Extract the (X, Y) coordinate from the center of the cell holding the provided text.  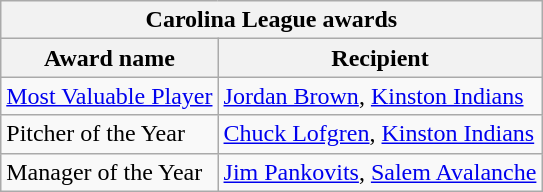
Jim Pankovits, Salem Avalanche (380, 172)
Chuck Lofgren, Kinston Indians (380, 134)
Recipient (380, 58)
Carolina League awards (272, 20)
Jordan Brown, Kinston Indians (380, 96)
Most Valuable Player (110, 96)
Award name (110, 58)
Pitcher of the Year (110, 134)
Manager of the Year (110, 172)
